Extract the [X, Y] coordinate from the center of the cell holding the provided text.  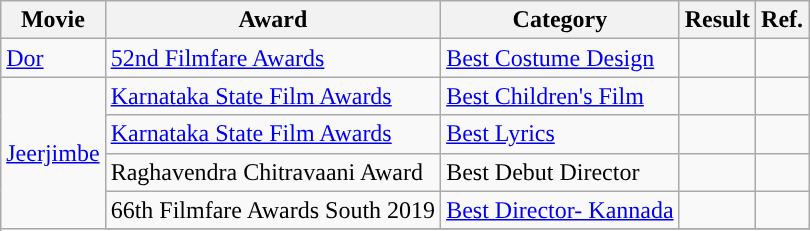
Category [560, 20]
Best Costume Design [560, 58]
Result [717, 20]
66th Filmfare Awards South 2019 [273, 210]
Dor [53, 58]
Ref. [782, 20]
Raghavendra Chitravaani Award [273, 172]
Best Children's Film [560, 96]
Best Debut Director [560, 172]
52nd Filmfare Awards [273, 58]
Best Lyrics [560, 134]
Jeerjimbe [53, 153]
Award [273, 20]
Movie [53, 20]
Best Director- Kannada [560, 210]
